Detect which cell encompasses the target text, then output its (x, y) center coordinate. 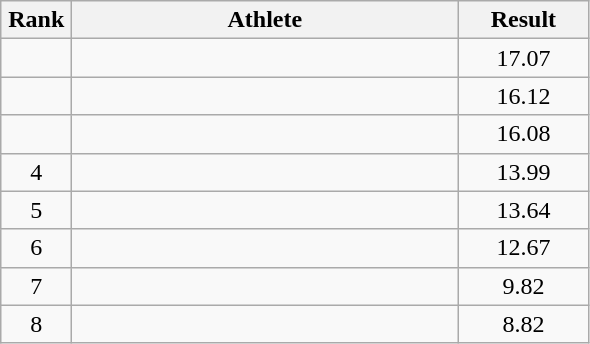
9.82 (524, 286)
12.67 (524, 248)
5 (36, 210)
4 (36, 172)
8.82 (524, 324)
Rank (36, 20)
8 (36, 324)
Athlete (265, 20)
16.12 (524, 96)
13.99 (524, 172)
6 (36, 248)
Result (524, 20)
17.07 (524, 58)
13.64 (524, 210)
16.08 (524, 134)
7 (36, 286)
